Extract the (x, y) coordinate from the center of the cell holding the provided text.  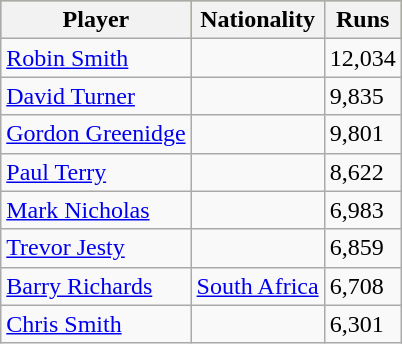
Nationality (258, 20)
Mark Nicholas (96, 210)
9,801 (362, 134)
Robin Smith (96, 58)
6,859 (362, 248)
Chris Smith (96, 324)
6,708 (362, 286)
Paul Terry (96, 172)
Gordon Greenidge (96, 134)
12,034 (362, 58)
8,622 (362, 172)
David Turner (96, 96)
Player (96, 20)
South Africa (258, 286)
Barry Richards (96, 286)
Trevor Jesty (96, 248)
6,301 (362, 324)
Runs (362, 20)
9,835 (362, 96)
6,983 (362, 210)
